Provide the [x, y] coordinate of the cell's center where the given text is located.  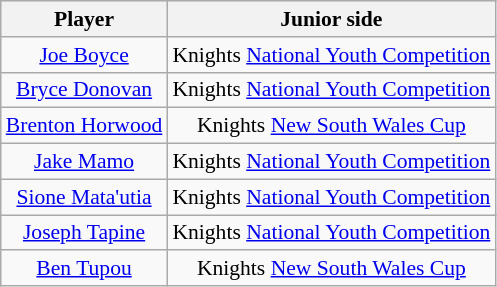
Sione Mata'utia [84, 197]
Ben Tupou [84, 269]
Joe Boyce [84, 55]
Jake Mamo [84, 162]
Player [84, 19]
Joseph Tapine [84, 233]
Brenton Horwood [84, 126]
Junior side [331, 19]
Bryce Donovan [84, 90]
